Search for the cell housing the specified text and yield its (X, Y) center coordinate. 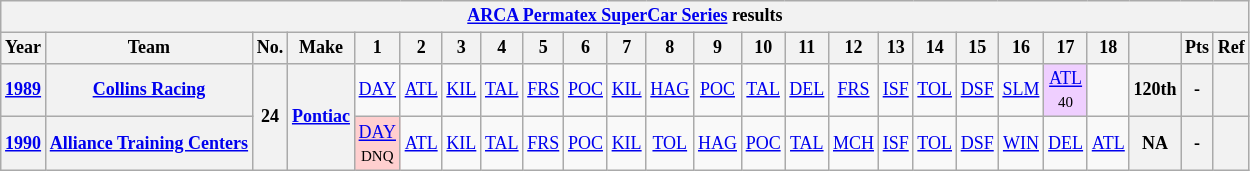
1989 (24, 90)
3 (462, 48)
2 (421, 48)
6 (586, 48)
17 (1066, 48)
Make (322, 48)
Alliance Training Centers (148, 144)
16 (1021, 48)
1990 (24, 144)
4 (502, 48)
WIN (1021, 144)
Pontiac (322, 116)
ATL40 (1066, 90)
15 (977, 48)
18 (1108, 48)
1 (377, 48)
SLM (1021, 90)
9 (718, 48)
24 (270, 116)
Year (24, 48)
14 (934, 48)
5 (544, 48)
8 (670, 48)
ARCA Permatex SuperCar Series results (625, 16)
DAY (377, 90)
13 (896, 48)
Team (148, 48)
7 (626, 48)
DAYDNQ (377, 144)
MCH (854, 144)
Collins Racing (148, 90)
Ref (1231, 48)
120th (1155, 90)
No. (270, 48)
10 (763, 48)
12 (854, 48)
Pts (1198, 48)
NA (1155, 144)
11 (807, 48)
